Capture the cell that displays the provided text and extract its [x, y] central coordinate. 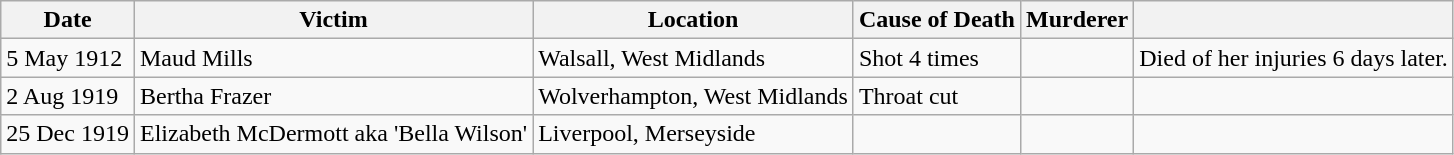
Shot 4 times [936, 58]
Victim [333, 20]
Murderer [1076, 20]
Location [694, 20]
Walsall, West Midlands [694, 58]
Throat cut [936, 96]
5 May 1912 [68, 58]
Wolverhampton, West Midlands [694, 96]
Cause of Death [936, 20]
Liverpool, Merseyside [694, 134]
25 Dec 1919 [68, 134]
Maud Mills [333, 58]
2 Aug 1919 [68, 96]
Date [68, 20]
Bertha Frazer [333, 96]
Died of her injuries 6 days later. [1294, 58]
Elizabeth McDermott aka 'Bella Wilson' [333, 134]
